Capture the cell that displays the provided text and extract its (x, y) central coordinate. 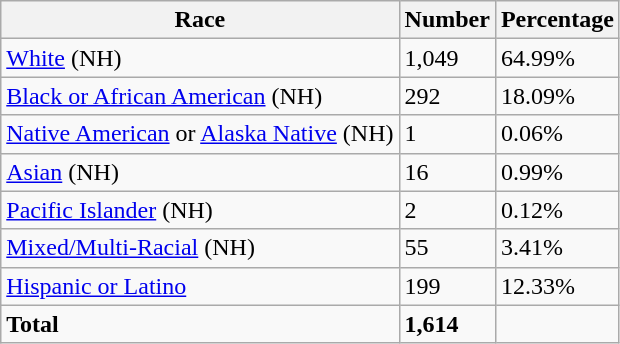
55 (447, 248)
Pacific Islander (NH) (200, 210)
Native American or Alaska Native (NH) (200, 134)
199 (447, 286)
64.99% (557, 58)
0.12% (557, 210)
18.09% (557, 96)
Black or African American (NH) (200, 96)
292 (447, 96)
12.33% (557, 286)
Hispanic or Latino (200, 286)
2 (447, 210)
0.06% (557, 134)
Number (447, 20)
Total (200, 324)
1 (447, 134)
16 (447, 172)
1,049 (447, 58)
1,614 (447, 324)
Mixed/Multi-Racial (NH) (200, 248)
Percentage (557, 20)
Asian (NH) (200, 172)
0.99% (557, 172)
3.41% (557, 248)
Race (200, 20)
White (NH) (200, 58)
